Output the [x, y] coordinate of the center of the cell containing the given text.  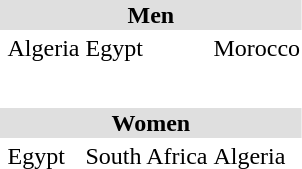
Egypt [146, 48]
Morocco [257, 48]
Men [151, 15]
Women [151, 123]
Algeria [44, 48]
